Output the (x, y) coordinate of the center of the cell containing the given text.  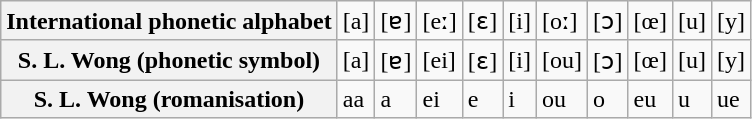
ue (730, 99)
[ei] (440, 60)
S. L. Wong (romanisation) (169, 99)
ou (562, 99)
aa (356, 99)
S. L. Wong (phonetic symbol) (169, 60)
eu (650, 99)
[eː] (440, 21)
o (608, 99)
[oː] (562, 21)
e (482, 99)
ei (440, 99)
u (692, 99)
a (396, 99)
i (520, 99)
International phonetic alphabet (169, 21)
[ou] (562, 60)
